Capture the cell that displays the provided text and extract its (x, y) central coordinate. 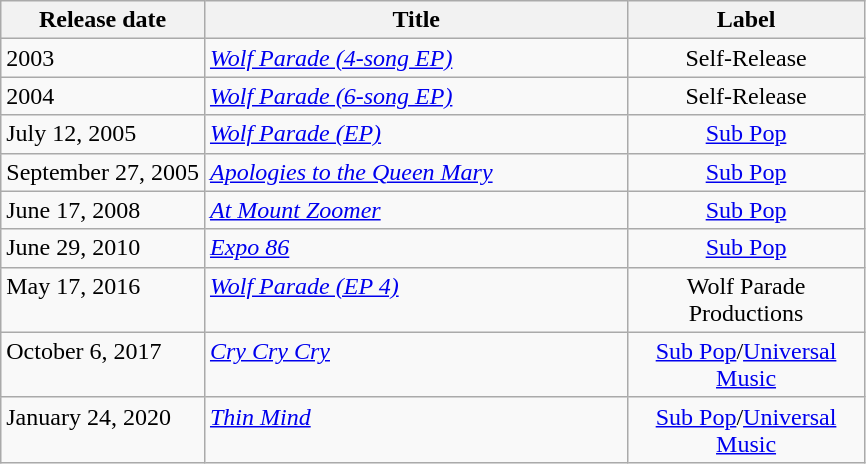
Release date (103, 20)
Wolf Parade (EP 4) (416, 300)
2004 (103, 96)
Wolf Parade (6-song EP) (416, 96)
October 6, 2017 (103, 364)
Apologies to the Queen Mary (416, 172)
Cry Cry Cry (416, 364)
Title (416, 20)
Wolf Parade (4-song EP) (416, 58)
2003 (103, 58)
May 17, 2016 (103, 300)
July 12, 2005 (103, 134)
January 24, 2020 (103, 430)
Expo 86 (416, 248)
Wolf Parade Productions (746, 300)
June 17, 2008 (103, 210)
Label (746, 20)
June 29, 2010 (103, 248)
Wolf Parade (EP) (416, 134)
At Mount Zoomer (416, 210)
September 27, 2005 (103, 172)
Thin Mind (416, 430)
